Extract the [x, y] coordinate from the center of the cell holding the provided text.  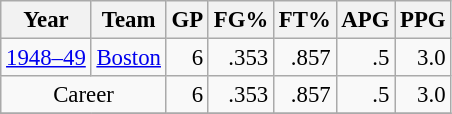
APG [366, 20]
Career [84, 95]
Team [128, 20]
Boston [128, 58]
PPG [423, 20]
1948–49 [46, 58]
Year [46, 20]
FT% [304, 20]
GP [187, 20]
FG% [240, 20]
